Scan for the cell matching the given text and deliver its (x, y) coordinate at center. 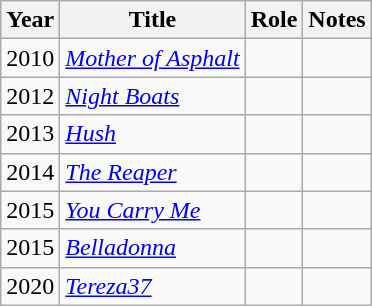
2013 (30, 134)
Hush (152, 134)
The Reaper (152, 172)
Role (274, 20)
Mother of Asphalt (152, 58)
Year (30, 20)
2014 (30, 172)
Title (152, 20)
2010 (30, 58)
Night Boats (152, 96)
Belladonna (152, 248)
2020 (30, 286)
Tereza37 (152, 286)
You Carry Me (152, 210)
Notes (337, 20)
2012 (30, 96)
